Capture the cell that displays the provided text and extract its (x, y) central coordinate. 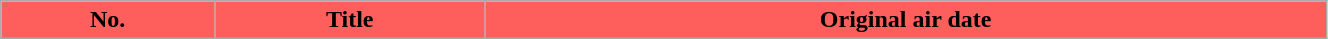
Original air date (906, 20)
Title (350, 20)
No. (108, 20)
